Identify which cell holds the provided text, then report its (X, Y) central coordinate. 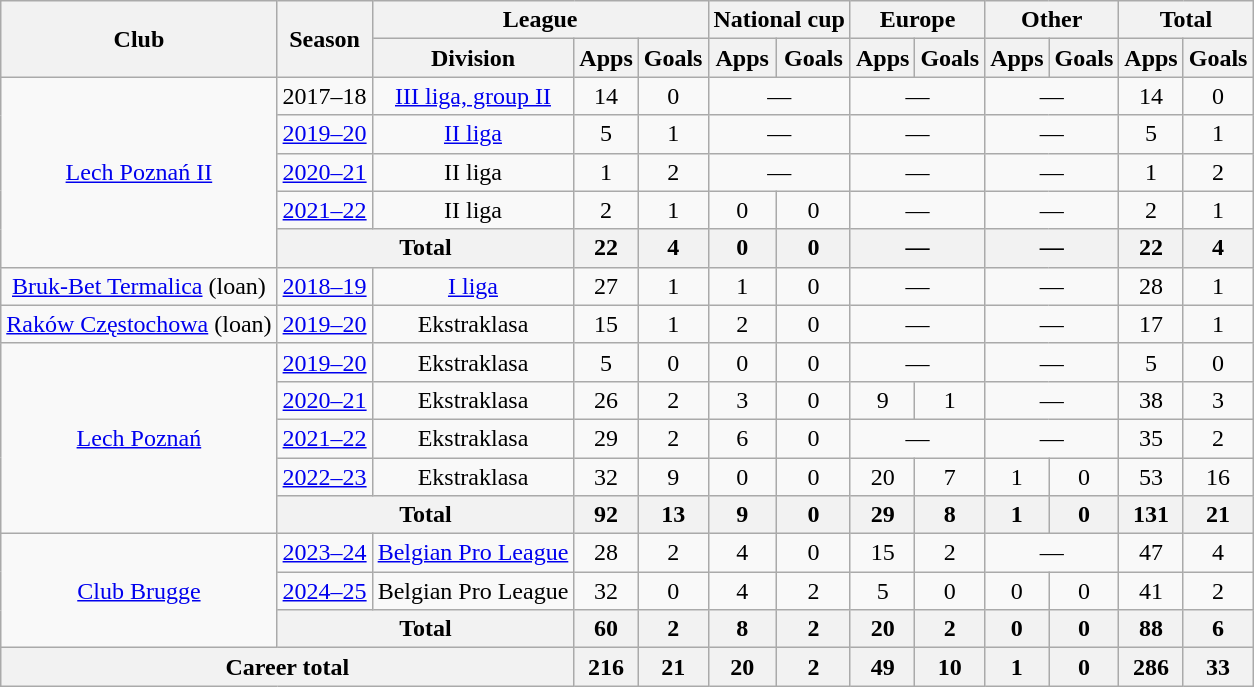
Club (139, 39)
Other (1052, 20)
16 (1218, 477)
Raków Częstochowa (loan) (139, 324)
33 (1218, 667)
17 (1151, 324)
13 (673, 515)
2017–18 (324, 96)
92 (606, 515)
41 (1151, 591)
League (540, 20)
26 (606, 400)
Division (473, 58)
Lech Poznań (139, 438)
III liga, group II (473, 96)
2023–24 (324, 553)
286 (1151, 667)
2018–19 (324, 286)
Season (324, 39)
National cup (779, 20)
53 (1151, 477)
131 (1151, 515)
Bruk-Bet Termalica (loan) (139, 286)
38 (1151, 400)
2022–23 (324, 477)
216 (606, 667)
88 (1151, 629)
49 (882, 667)
Lech Poznań II (139, 172)
2024–25 (324, 591)
Europe (917, 20)
7 (950, 477)
Club Brugge (139, 591)
60 (606, 629)
Career total (288, 667)
10 (950, 667)
I liga (473, 286)
27 (606, 286)
35 (1151, 438)
47 (1151, 553)
